From the cell containing the given text, extract its center point as (x, y) coordinate. 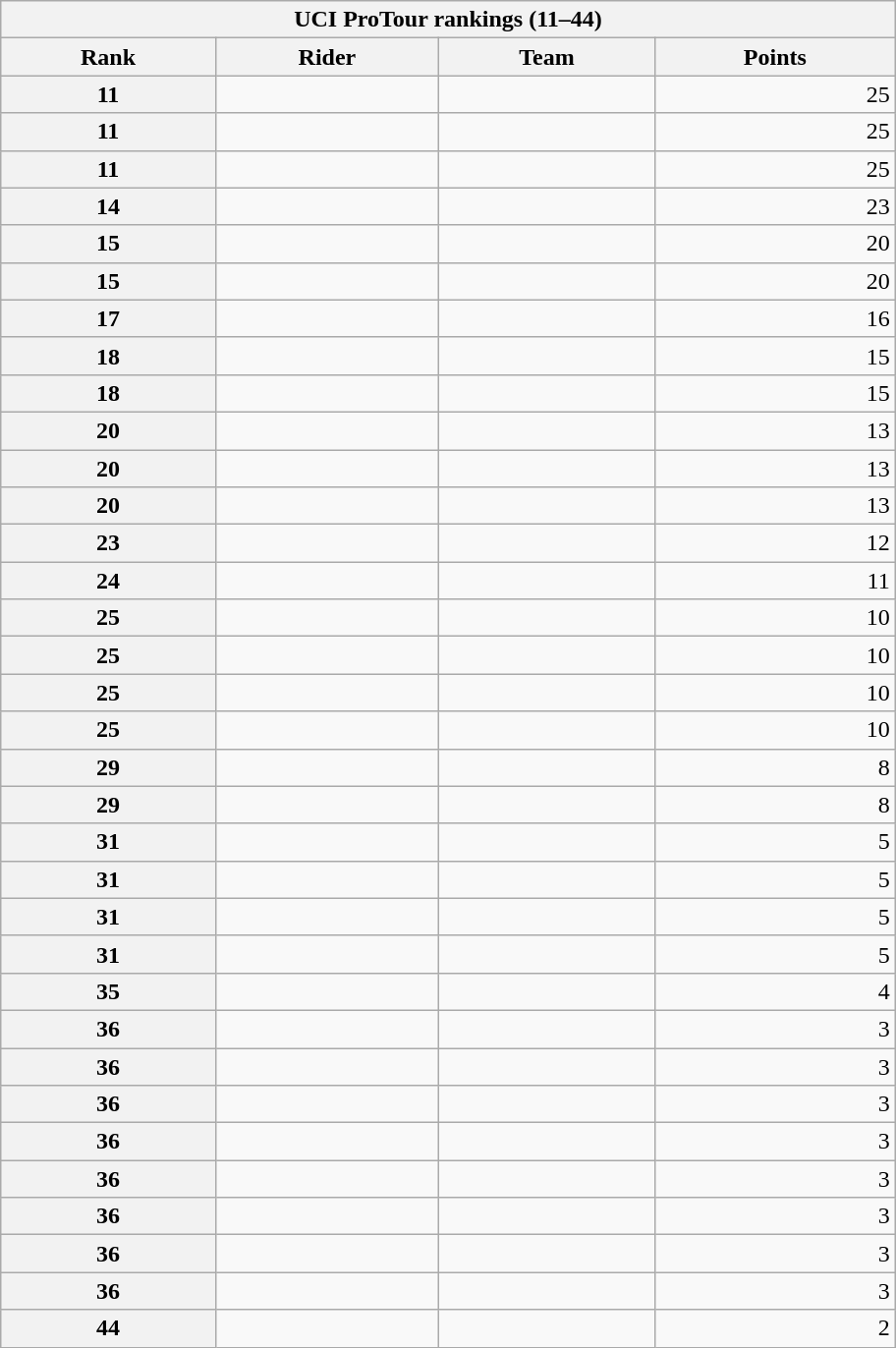
12 (774, 543)
16 (774, 318)
24 (108, 581)
2 (774, 1328)
Team (546, 57)
Rank (108, 57)
UCI ProTour rankings (11–44) (448, 20)
44 (108, 1328)
4 (774, 991)
Rider (326, 57)
35 (108, 991)
14 (108, 206)
17 (108, 318)
Points (774, 57)
